Capture the cell that displays the provided text and extract its [x, y] central coordinate. 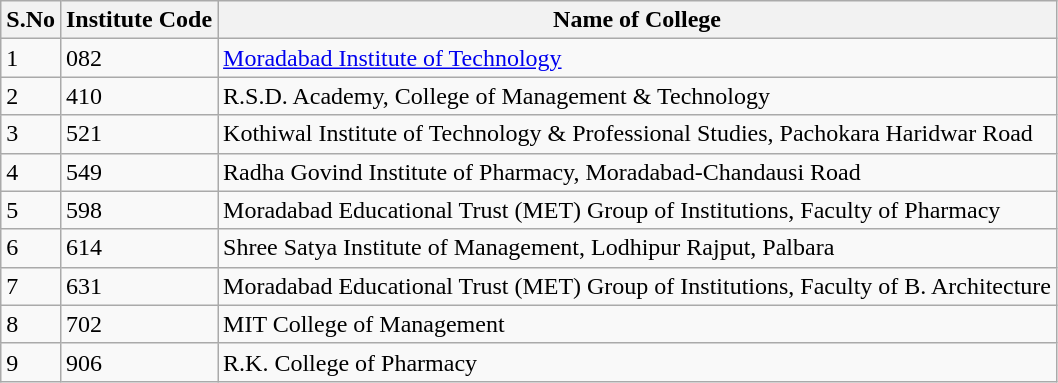
8 [31, 324]
906 [138, 362]
9 [31, 362]
631 [138, 286]
549 [138, 172]
410 [138, 96]
6 [31, 248]
Kothiwal Institute of Technology & Professional Studies, Pachokara Haridwar Road [638, 134]
Shree Satya Institute of Management, Lodhipur Rajput, Palbara [638, 248]
614 [138, 248]
Name of College [638, 20]
082 [138, 58]
S.No [31, 20]
521 [138, 134]
Moradabad Educational Trust (MET) Group of Institutions, Faculty of B. Architecture [638, 286]
5 [31, 210]
R.K. College of Pharmacy [638, 362]
7 [31, 286]
702 [138, 324]
Institute Code [138, 20]
Moradabad Institute of Technology [638, 58]
R.S.D. Academy, College of Management & Technology [638, 96]
2 [31, 96]
598 [138, 210]
3 [31, 134]
Radha Govind Institute of Pharmacy, Moradabad-Chandausi Road [638, 172]
1 [31, 58]
Moradabad Educational Trust (MET) Group of Institutions, Faculty of Pharmacy [638, 210]
4 [31, 172]
MIT College of Management [638, 324]
